Search for the cell housing the specified text and yield its [x, y] center coordinate. 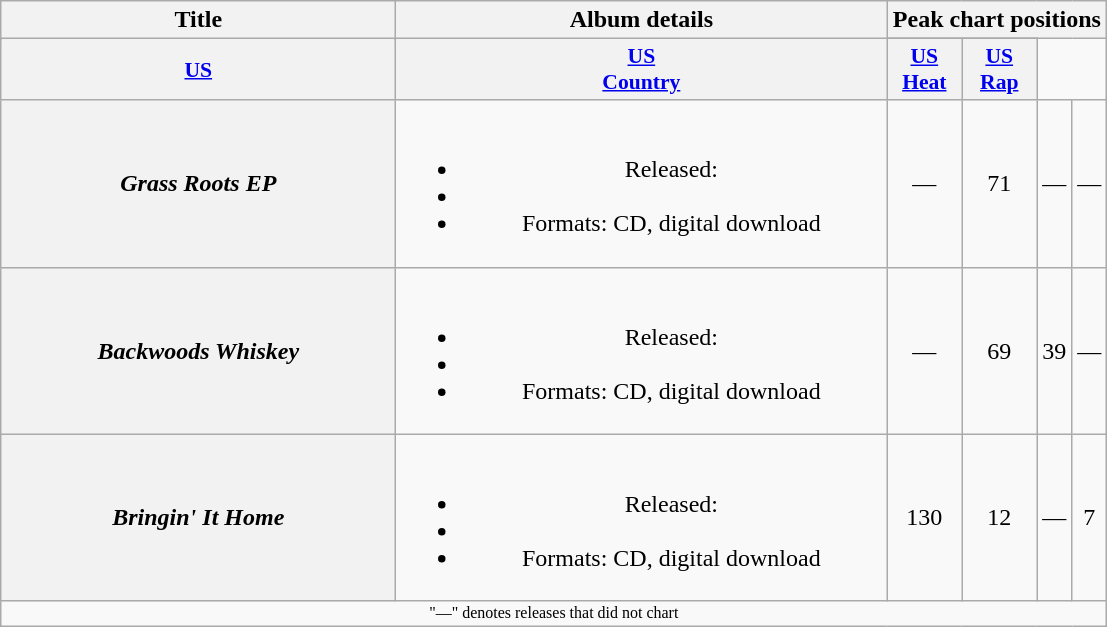
USRap [1000, 70]
39 [1054, 350]
Grass Roots EP [198, 184]
USCountry [642, 70]
69 [1000, 350]
Album details [642, 20]
12 [1000, 518]
US [198, 70]
USHeat [924, 70]
Bringin' It Home [198, 518]
130 [924, 518]
71 [1000, 184]
"—" denotes releases that did not chart [554, 613]
Peak chart positions [997, 20]
7 [1090, 518]
Title [198, 20]
Backwoods Whiskey [198, 350]
